From the cell containing the given text, extract its center point as [X, Y] coordinate. 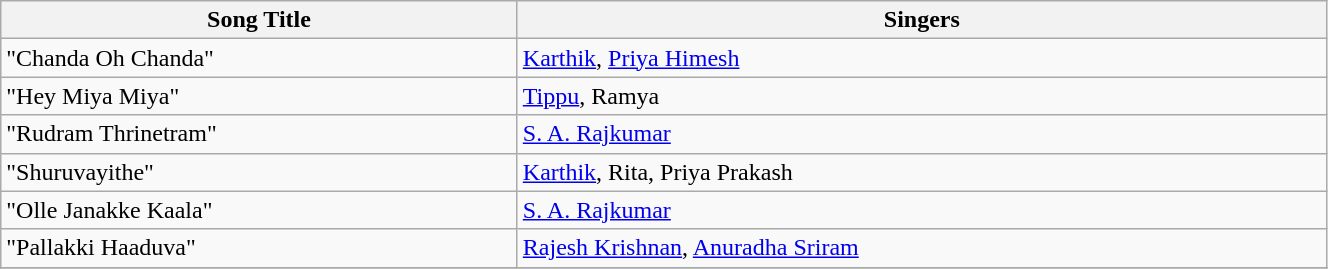
Karthik, Rita, Priya Prakash [922, 172]
"Hey Miya Miya" [260, 96]
"Shuruvayithe" [260, 172]
Song Title [260, 20]
Karthik, Priya Himesh [922, 58]
Tippu, Ramya [922, 96]
"Olle Janakke Kaala" [260, 210]
"Pallakki Haaduva" [260, 248]
Singers [922, 20]
"Chanda Oh Chanda" [260, 58]
Rajesh Krishnan, Anuradha Sriram [922, 248]
"Rudram Thrinetram" [260, 134]
